From the cell containing the given text, extract its center point as (X, Y) coordinate. 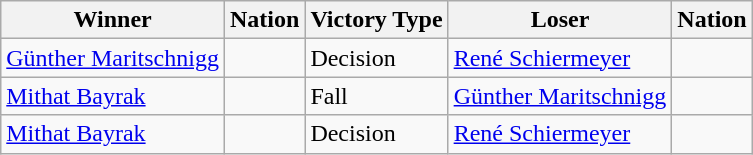
Victory Type (376, 20)
Fall (376, 96)
Winner (113, 20)
Loser (560, 20)
